Extract the (X, Y) coordinate from the center of the cell holding the provided text.  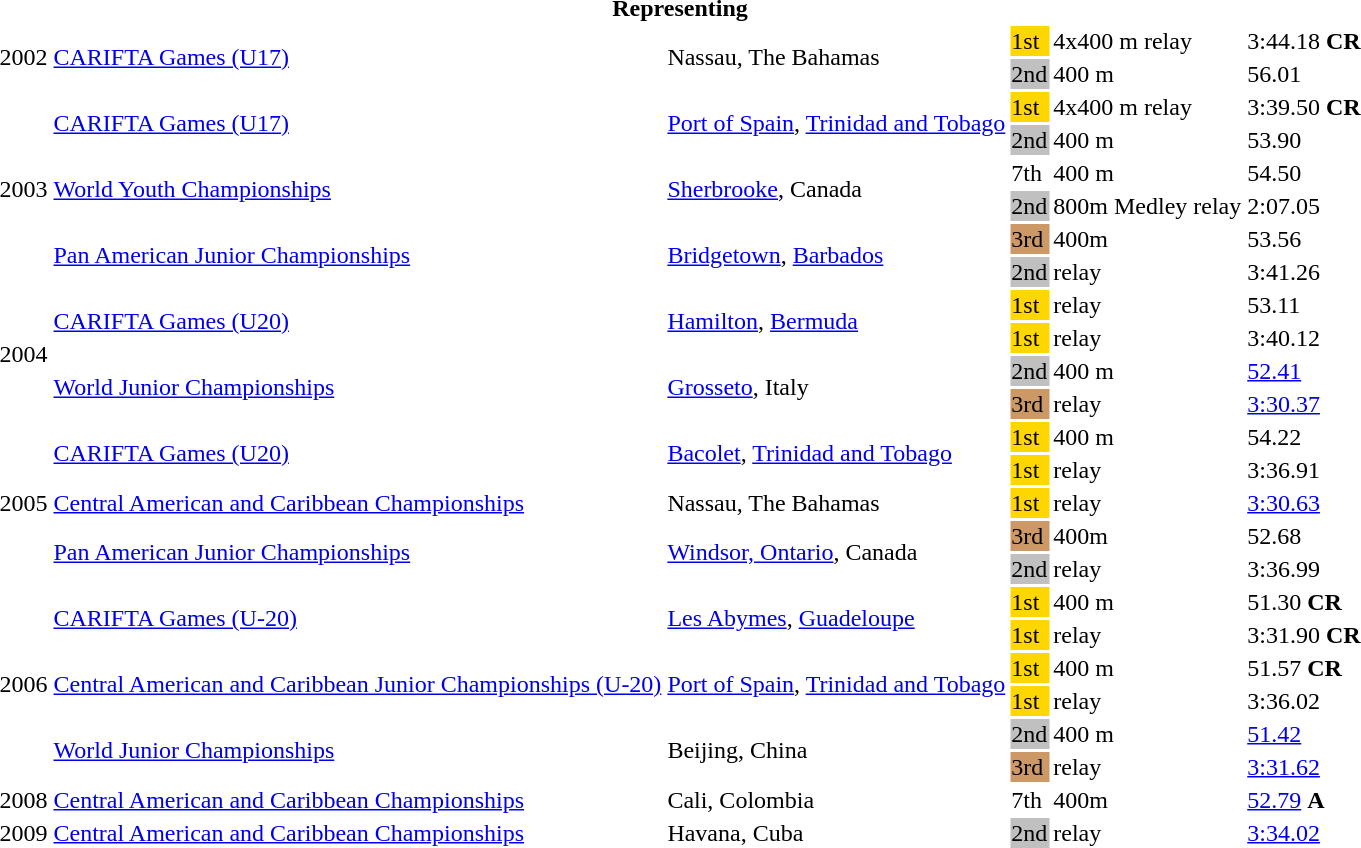
Grosseto, Italy (836, 388)
Beijing, China (836, 750)
Bridgetown, Barbados (836, 256)
World Youth Championships (358, 190)
Cali, Colombia (836, 800)
CARIFTA Games (U-20) (358, 618)
800m Medley relay (1148, 206)
Central American and Caribbean Junior Championships (U-20) (358, 684)
Windsor, Ontario, Canada (836, 552)
Havana, Cuba (836, 833)
Sherbrooke, Canada (836, 190)
Hamilton, Bermuda (836, 322)
Les Abymes, Guadeloupe (836, 618)
Bacolet, Trinidad and Tobago (836, 454)
